Return the [X, Y] coordinate for the center point of the cell that contains the specified text.  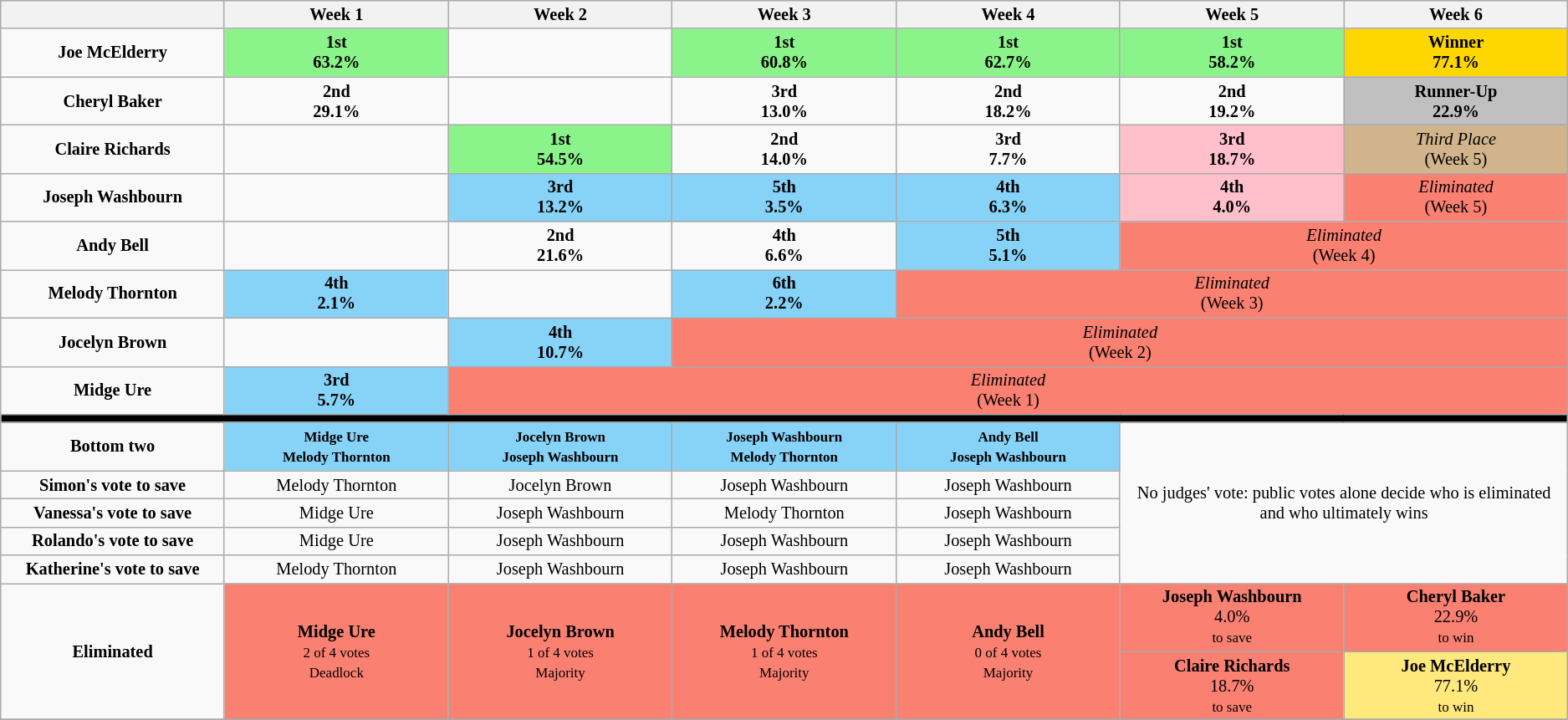
Andy Bell0 of 4 votesMajority [1009, 651]
Eliminated(Week 1) [1009, 391]
1st63.2% [336, 53]
Cheryl Baker [113, 101]
Joe McElderry [113, 53]
Katherine's vote to save [113, 569]
4th2.1% [336, 294]
5th5.1% [1009, 246]
Week 4 [1009, 14]
2nd18.2% [1009, 101]
2nd19.2% [1232, 101]
Eliminated(Week 5) [1456, 197]
4th10.7% [560, 342]
Week 2 [560, 14]
Joseph WashbournMelody Thornton [784, 447]
3rd13.2% [560, 197]
Week 6 [1456, 14]
Joe McElderry77.1%to win [1456, 686]
6th2.2% [784, 294]
1st54.5% [560, 149]
3rd18.7% [1232, 149]
Week 1 [336, 14]
1st62.7% [1009, 53]
5th3.5% [784, 197]
Andy BellJoseph Washbourn [1009, 447]
Eliminated(Week 2) [1121, 342]
Melody Thornton1 of 4 votesMajority [784, 651]
Week 3 [784, 14]
2nd14.0% [784, 149]
Simon's vote to save [113, 485]
3rd5.7% [336, 391]
Bottom two [113, 447]
Joseph Washbourn4.0%to save [1232, 617]
3rd7.7% [1009, 149]
Winner77.1% [1456, 53]
Midge Ure2 of 4 votesDeadlock [336, 651]
Eliminated(Week 3) [1233, 294]
4th6.3% [1009, 197]
3rd13.0% [784, 101]
1st60.8% [784, 53]
2nd29.1% [336, 101]
1st58.2% [1232, 53]
Vanessa's vote to save [113, 513]
Claire Richards [113, 149]
Runner-Up22.9% [1456, 101]
4th6.6% [784, 246]
4th4.0% [1232, 197]
Third Place(Week 5) [1456, 149]
Claire Richards18.7%to save [1232, 686]
Eliminated [113, 651]
Jocelyn Brown1 of 4 votesMajority [560, 651]
Andy Bell [113, 246]
2nd21.6% [560, 246]
Jocelyn BrownJoseph Washbourn [560, 447]
Midge UreMelody Thornton [336, 447]
Eliminated(Week 4) [1343, 246]
Rolando's vote to save [113, 541]
No judges' vote: public votes alone decide who is eliminated and who ultimately wins [1343, 503]
Cheryl Baker22.9%to win [1456, 617]
Week 5 [1232, 14]
